Provide the [X, Y] coordinate of the cell's center where the given text is located.  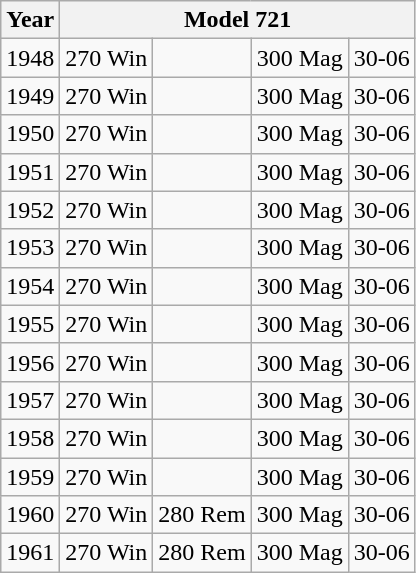
1948 [30, 58]
1959 [30, 477]
1960 [30, 515]
Model 721 [238, 20]
1957 [30, 400]
Year [30, 20]
1956 [30, 362]
1949 [30, 96]
1955 [30, 324]
1961 [30, 553]
1951 [30, 172]
1950 [30, 134]
1958 [30, 438]
1954 [30, 286]
1953 [30, 248]
1952 [30, 210]
